Scan for the cell matching the given text and deliver its [X, Y] coordinate at center. 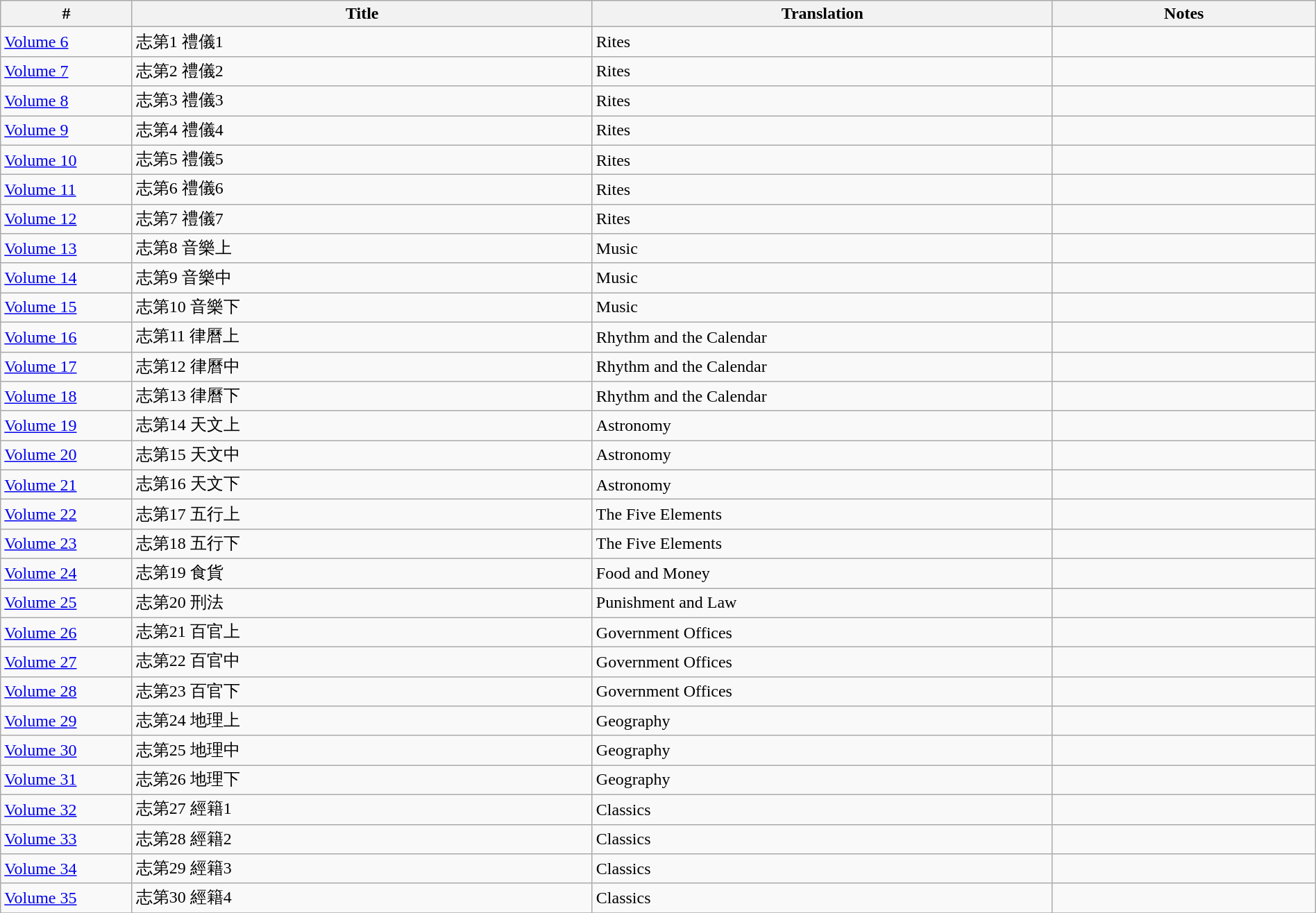
Volume 9 [67, 130]
Volume 8 [67, 101]
Volume 11 [67, 190]
志第17 五行上 [362, 515]
Volume 6 [67, 42]
Volume 12 [67, 219]
Volume 20 [67, 455]
Volume 30 [67, 751]
Volume 24 [67, 573]
Volume 18 [67, 397]
志第10 音樂下 [362, 308]
志第18 五行下 [362, 544]
Volume 17 [67, 366]
志第21 百官上 [362, 633]
Volume 23 [67, 544]
Volume 7 [67, 71]
Volume 32 [67, 809]
志第14 天文上 [362, 426]
志第9 音樂中 [362, 278]
Volume 14 [67, 278]
志第12 律曆中 [362, 366]
志第24 地理上 [362, 722]
志第26 地理下 [362, 780]
志第16 天文下 [362, 484]
Title [362, 14]
Volume 15 [67, 308]
Translation [822, 14]
Volume 16 [67, 337]
# [67, 14]
志第22 百官中 [362, 662]
志第27 經籍1 [362, 809]
Food and Money [822, 573]
Volume 34 [67, 869]
Volume 19 [67, 426]
Volume 13 [67, 248]
Volume 27 [67, 662]
志第30 經籍4 [362, 898]
志第28 經籍2 [362, 839]
Volume 26 [67, 633]
志第23 百官下 [362, 691]
Punishment and Law [822, 604]
志第4 禮儀4 [362, 130]
Volume 31 [67, 780]
Volume 28 [67, 691]
志第19 食貨 [362, 573]
Volume 29 [67, 722]
Volume 25 [67, 604]
志第11 律曆上 [362, 337]
Volume 21 [67, 484]
志第20 刑法 [362, 604]
志第13 律曆下 [362, 397]
Notes [1184, 14]
Volume 10 [67, 160]
Volume 35 [67, 898]
Volume 22 [67, 515]
志第5 禮儀5 [362, 160]
志第1 禮儀1 [362, 42]
志第29 經籍3 [362, 869]
志第2 禮儀2 [362, 71]
志第8 音樂上 [362, 248]
志第6 禮儀6 [362, 190]
志第7 禮儀7 [362, 219]
Volume 33 [67, 839]
志第25 地理中 [362, 751]
志第15 天文中 [362, 455]
志第3 禮儀3 [362, 101]
